For the text-containing cell, return its midpoint in [X, Y] coordinate format. 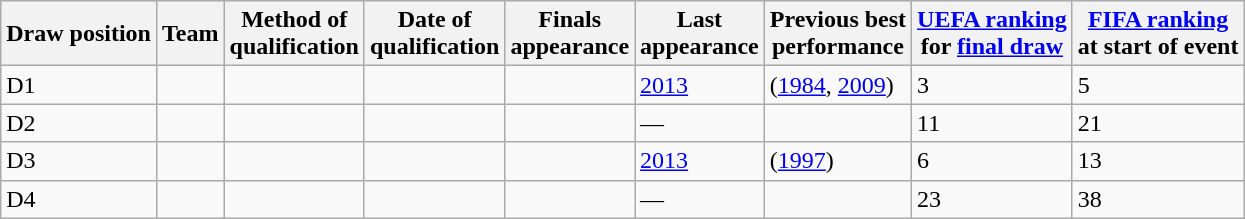
3 [992, 85]
UEFA rankingfor final draw [992, 34]
FIFA rankingat start of event [1158, 34]
(1997) [838, 161]
38 [1158, 199]
D4 [79, 199]
21 [1158, 123]
(1984, 2009) [838, 85]
Date ofqualification [434, 34]
5 [1158, 85]
23 [992, 199]
Method ofqualification [294, 34]
Team [190, 34]
Previous bestperformance [838, 34]
D2 [79, 123]
13 [1158, 161]
Finalsappearance [570, 34]
Draw position [79, 34]
D1 [79, 85]
D3 [79, 161]
6 [992, 161]
11 [992, 123]
Lastappearance [700, 34]
